Return [X, Y] of the center of cell containing provided text 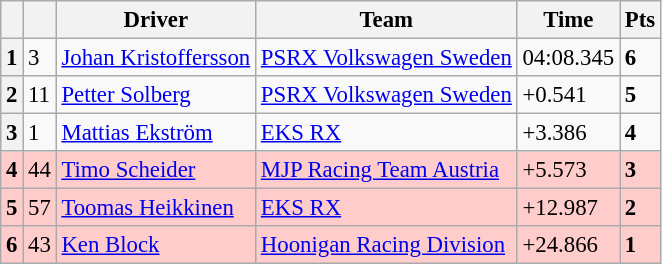
Pts [640, 20]
Petter Solberg [156, 95]
Team [386, 20]
Mattias Ekström [156, 133]
MJP Racing Team Austria [386, 170]
04:08.345 [568, 58]
44 [40, 170]
57 [40, 208]
Driver [156, 20]
Time [568, 20]
Johan Kristoffersson [156, 58]
11 [40, 95]
+24.866 [568, 245]
+12.987 [568, 208]
+0.541 [568, 95]
Hoonigan Racing Division [386, 245]
Toomas Heikkinen [156, 208]
+5.573 [568, 170]
+3.386 [568, 133]
Ken Block [156, 245]
43 [40, 245]
Timo Scheider [156, 170]
